Pinpoint the cell where the given text exists, returning its [X, Y] midpoint coordinate. 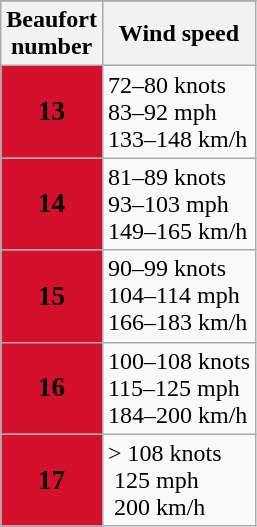
> 108 knots 125 mph 200 km/h [178, 480]
81–89 knots93–103 mph149–165 km/h [178, 204]
15 [52, 296]
90–99 knots104–114 mph166–183 km/h [178, 296]
17 [52, 480]
13 [52, 112]
Beaufortnumber [52, 34]
Wind speed [178, 34]
100–108 knots115–125 mph184–200 km/h [178, 388]
16 [52, 388]
72–80 knots83–92 mph133–148 km/h [178, 112]
14 [52, 204]
